Search for the cell housing the specified text and yield its (x, y) center coordinate. 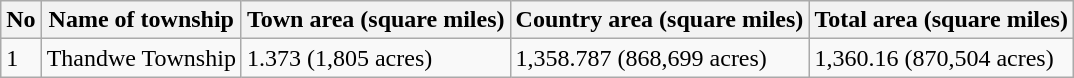
No (21, 20)
Country area (square miles) (660, 20)
Thandwe Township (141, 58)
Total area (square miles) (942, 20)
Name of township (141, 20)
1 (21, 58)
Town area (square miles) (376, 20)
1,358.787 (868,699 acres) (660, 58)
1.373 (1,805 acres) (376, 58)
1,360.16 (870,504 acres) (942, 58)
